Return [X, Y] of the center of cell containing provided text 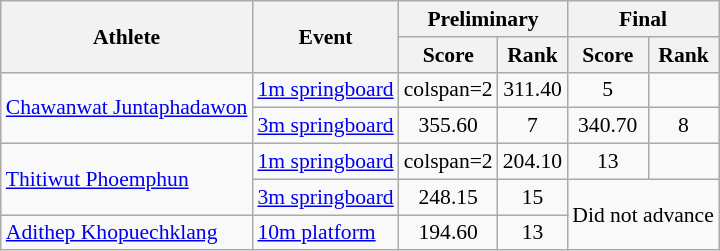
340.70 [608, 126]
355.60 [448, 126]
311.40 [532, 90]
Final [643, 19]
Chawanwat Juntaphadawon [127, 108]
248.15 [448, 197]
Adithep Khopuechklang [127, 233]
Event [325, 36]
194.60 [448, 233]
8 [684, 126]
204.10 [532, 162]
Athlete [127, 36]
7 [532, 126]
Thitiwut Phoemphun [127, 180]
Did not advance [643, 214]
5 [608, 90]
15 [532, 197]
Preliminary [484, 19]
10m platform [325, 233]
